Return [x, y] of the center of cell containing provided text 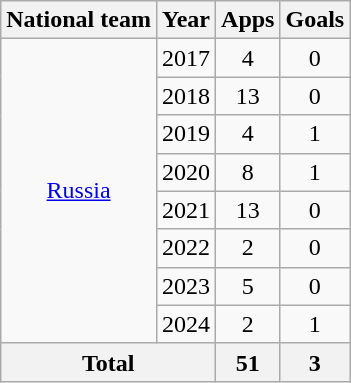
8 [248, 172]
Year [186, 20]
Apps [248, 20]
Russia [79, 191]
2017 [186, 58]
Total [108, 362]
2020 [186, 172]
2021 [186, 210]
2022 [186, 248]
51 [248, 362]
3 [315, 362]
2018 [186, 96]
National team [79, 20]
Goals [315, 20]
2024 [186, 324]
2019 [186, 134]
5 [248, 286]
2023 [186, 286]
